Capture the cell that displays the provided text and extract its [x, y] central coordinate. 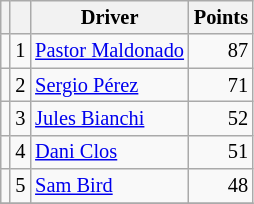
71 [221, 85]
51 [221, 152]
2 [20, 85]
Pastor Maldonado [110, 51]
3 [20, 118]
Sam Bird [110, 186]
5 [20, 186]
87 [221, 51]
Points [221, 17]
Sergio Pérez [110, 85]
4 [20, 152]
Jules Bianchi [110, 118]
Dani Clos [110, 152]
Driver [110, 17]
52 [221, 118]
48 [221, 186]
1 [20, 51]
